Return (X, Y) of the center of cell containing provided text 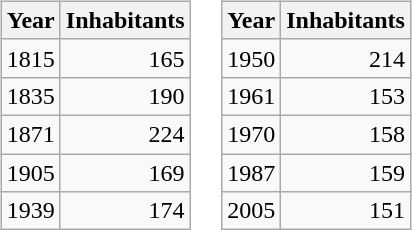
1939 (30, 211)
224 (125, 134)
169 (125, 173)
2005 (252, 211)
165 (125, 58)
158 (346, 134)
153 (346, 96)
1871 (30, 134)
1970 (252, 134)
174 (125, 211)
190 (125, 96)
151 (346, 211)
1950 (252, 58)
1835 (30, 96)
1961 (252, 96)
214 (346, 58)
1987 (252, 173)
159 (346, 173)
1815 (30, 58)
1905 (30, 173)
